Extract the [X, Y] coordinate from the center of the cell holding the provided text.  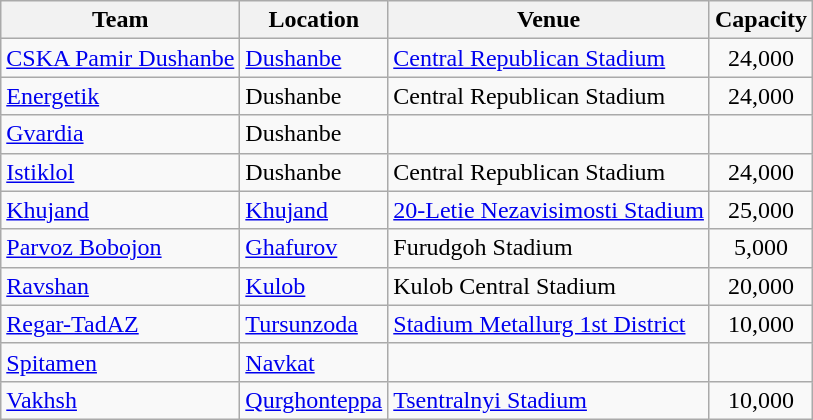
Tsentralnyi Stadium [549, 400]
Furudgoh Stadium [549, 248]
Qurghonteppa [314, 400]
Team [120, 20]
Kulob Central Stadium [549, 286]
20-Letie Nezavisimosti Stadium [549, 210]
Tursunzoda [314, 324]
Regar-TadAZ [120, 324]
Location [314, 20]
5,000 [760, 248]
Stadium Metallurg 1st District [549, 324]
Vakhsh [120, 400]
25,000 [760, 210]
Parvoz Bobojon [120, 248]
Gvardia [120, 134]
Energetik [120, 96]
Kulob [314, 286]
Ravshan [120, 286]
Capacity [760, 20]
Istiklol [120, 172]
CSKA Pamir Dushanbe [120, 58]
20,000 [760, 286]
Navkat [314, 362]
Venue [549, 20]
Spitamen [120, 362]
Ghafurov [314, 248]
